Detect which cell encompasses the target text, then output its (x, y) center coordinate. 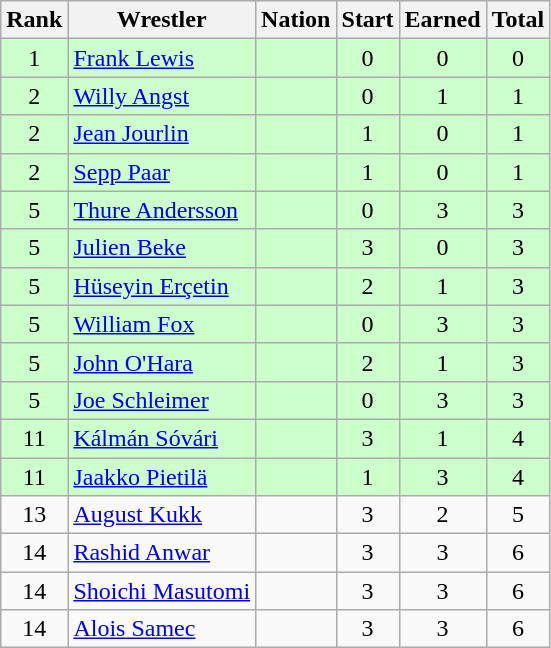
William Fox (162, 324)
John O'Hara (162, 362)
Kálmán Sóvári (162, 438)
Willy Angst (162, 96)
Rank (34, 20)
Wrestler (162, 20)
Rashid Anwar (162, 553)
Frank Lewis (162, 58)
Alois Samec (162, 629)
Sepp Paar (162, 172)
Start (368, 20)
Jaakko Pietilä (162, 477)
Thure Andersson (162, 210)
13 (34, 515)
Julien Beke (162, 248)
Jean Jourlin (162, 134)
Total (518, 20)
August Kukk (162, 515)
Nation (296, 20)
Shoichi Masutomi (162, 591)
Joe Schleimer (162, 400)
Hüseyin Erçetin (162, 286)
Earned (442, 20)
